Scan for the cell matching the given text and deliver its [x, y] coordinate at center. 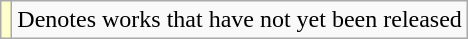
Denotes works that have not yet been released [240, 20]
